Return the [X, Y] coordinate for the center point of the cell that contains the specified text.  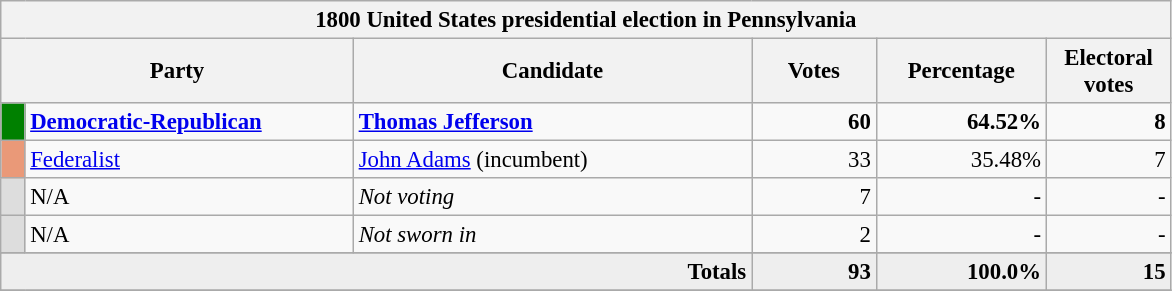
33 [814, 160]
Candidate [552, 72]
Percentage [961, 72]
Democratic-Republican [189, 122]
Not voting [552, 197]
2 [814, 235]
Votes [814, 72]
Party [178, 72]
Federalist [189, 160]
John Adams (incumbent) [552, 160]
1800 United States presidential election in Pennsylvania [586, 20]
60 [814, 122]
8 [1108, 122]
Not sworn in [552, 235]
35.48% [961, 160]
64.52% [961, 122]
Electoral votes [1108, 72]
Thomas Jefferson [552, 122]
